Return the (X, Y) coordinate for the center point of the cell that contains the specified text.  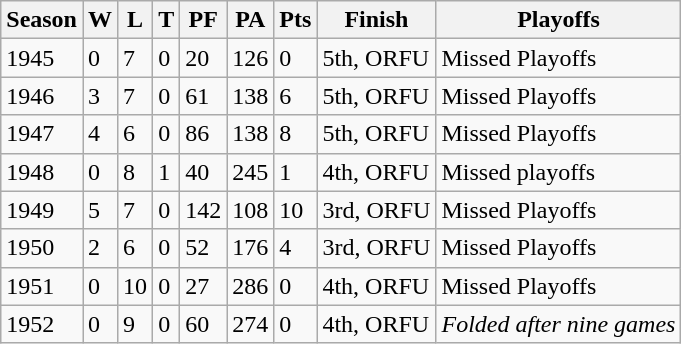
Pts (296, 20)
126 (250, 58)
9 (136, 324)
142 (204, 210)
40 (204, 172)
T (166, 20)
52 (204, 248)
L (136, 20)
286 (250, 286)
60 (204, 324)
245 (250, 172)
1952 (42, 324)
Folded after nine games (558, 324)
61 (204, 96)
1945 (42, 58)
W (100, 20)
20 (204, 58)
1949 (42, 210)
2 (100, 248)
3 (100, 96)
27 (204, 286)
1950 (42, 248)
Playoffs (558, 20)
108 (250, 210)
1947 (42, 134)
PA (250, 20)
5 (100, 210)
PF (204, 20)
86 (204, 134)
1946 (42, 96)
1948 (42, 172)
274 (250, 324)
1951 (42, 286)
176 (250, 248)
Finish (376, 20)
Missed playoffs (558, 172)
Season (42, 20)
